Return the (x, y) coordinate for the center point of the cell that contains the specified text.  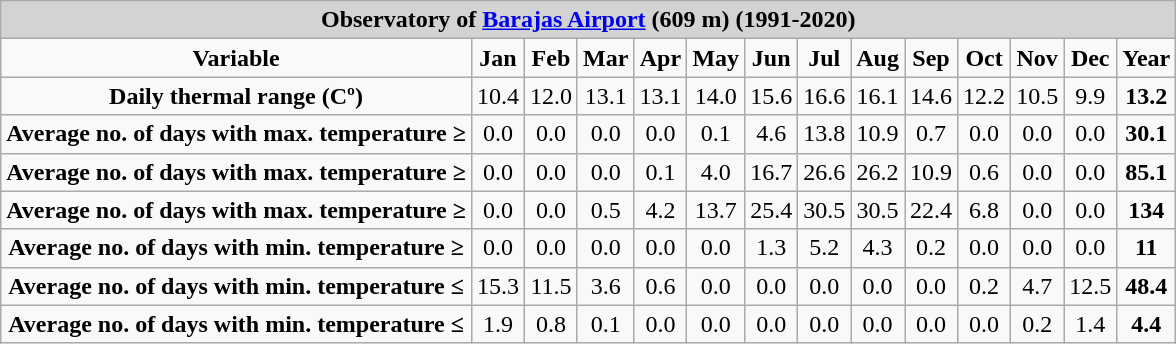
4.3 (878, 248)
May (716, 58)
4.7 (1038, 286)
30.1 (1146, 134)
9.9 (1090, 96)
Apr (660, 58)
15.6 (772, 96)
12.0 (550, 96)
Nov (1038, 58)
6.8 (984, 210)
Aug (878, 58)
1.3 (772, 248)
Mar (605, 58)
48.4 (1146, 286)
1.9 (498, 324)
12.2 (984, 96)
Sep (930, 58)
Year (1146, 58)
0.5 (605, 210)
Variable (236, 58)
15.3 (498, 286)
14.0 (716, 96)
14.6 (930, 96)
11.5 (550, 286)
0.7 (930, 134)
4.2 (660, 210)
16.6 (824, 96)
22.4 (930, 210)
13.2 (1146, 96)
Jun (772, 58)
5.2 (824, 248)
85.1 (1146, 172)
Average no. of days with min. temperature ≥ (236, 248)
3.6 (605, 286)
0.8 (550, 324)
Jul (824, 58)
Jan (498, 58)
4.6 (772, 134)
13.8 (824, 134)
16.7 (772, 172)
13.7 (716, 210)
1.4 (1090, 324)
Feb (550, 58)
12.5 (1090, 286)
26.6 (824, 172)
11 (1146, 248)
134 (1146, 210)
4.4 (1146, 324)
10.4 (498, 96)
10.5 (1038, 96)
Oct (984, 58)
Observatory of Barajas Airport (609 m) (1991-2020) (588, 20)
16.1 (878, 96)
Daily thermal range (Cº) (236, 96)
Dec (1090, 58)
4.0 (716, 172)
26.2 (878, 172)
25.4 (772, 210)
